Return (x, y) of the center of cell containing provided text 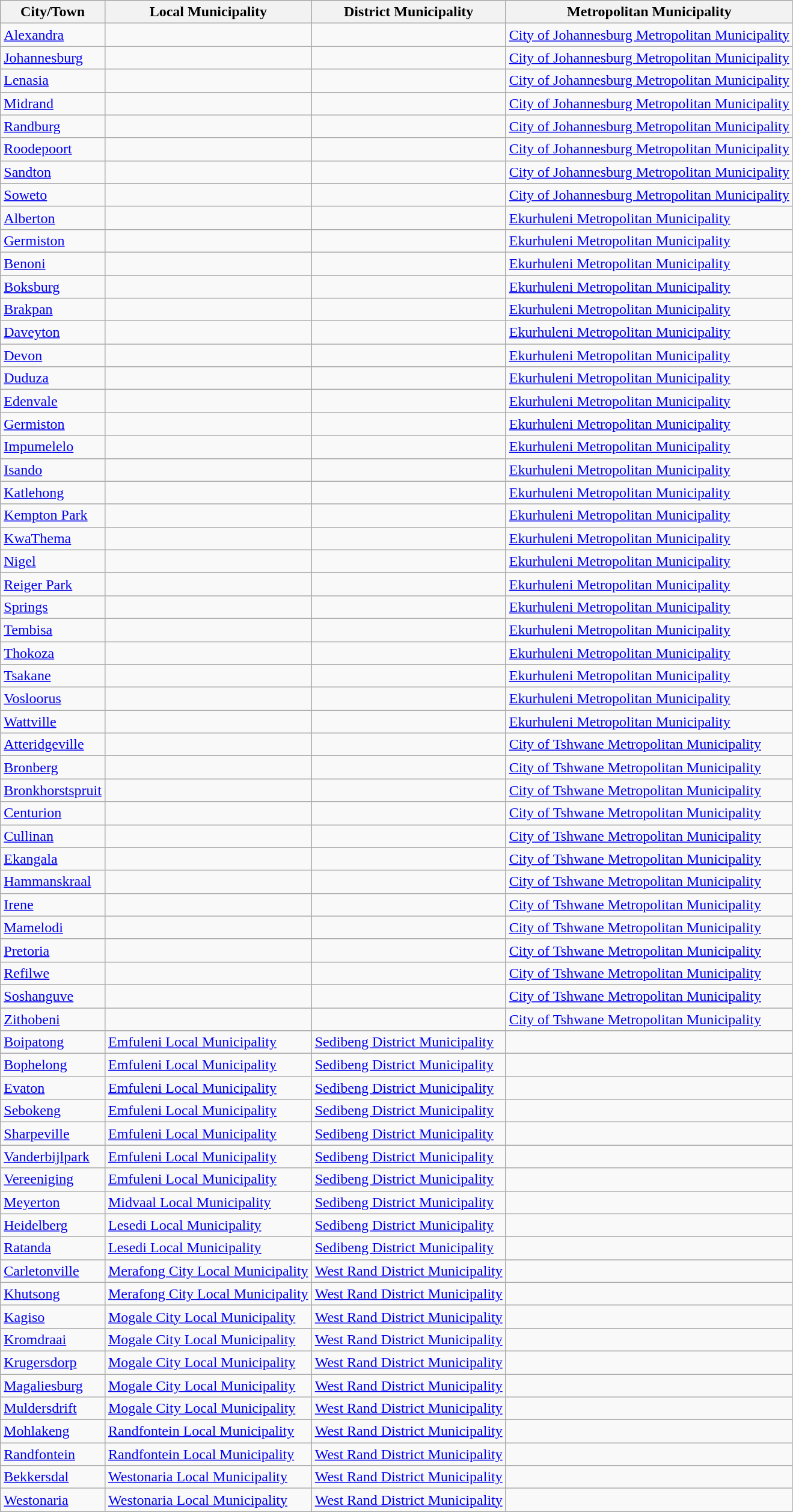
Bophelong (53, 1065)
Benoni (53, 263)
Refilwe (53, 973)
Reiger Park (53, 584)
Boipatong (53, 1042)
Sharpeville (53, 1134)
Soshanguve (53, 996)
Hammanskraal (53, 882)
Krugersdorp (53, 1362)
Midvaal Local Municipality (208, 1202)
Impumelelo (53, 447)
Daveyton (53, 333)
Metropolitan Municipality (649, 12)
City/Town (53, 12)
Tsakane (53, 676)
Khutsong (53, 1294)
Vosloorus (53, 699)
Brakpan (53, 310)
Randburg (53, 126)
Duduza (53, 378)
Bekkersdal (53, 1477)
Cullinan (53, 836)
KwaThema (53, 538)
Springs (53, 607)
District Municipality (409, 12)
Mohlakeng (53, 1431)
Roodepoort (53, 149)
Isando (53, 470)
Zithobeni (53, 1019)
Pretoria (53, 950)
Evaton (53, 1088)
Nigel (53, 561)
Devon (53, 355)
Mamelodi (53, 927)
Magaliesburg (53, 1385)
Thokoza (53, 653)
Sandton (53, 172)
Katlehong (53, 493)
Randfontein (53, 1454)
Local Municipality (208, 12)
Ekangala (53, 859)
Centurion (53, 813)
Sebokeng (53, 1111)
Vereeniging (53, 1179)
Kromdraai (53, 1339)
Meyerton (53, 1202)
Kempton Park (53, 515)
Tembisa (53, 630)
Wattville (53, 722)
Bronkhorstspruit (53, 790)
Midrand (53, 103)
Irene (53, 905)
Muldersdrift (53, 1409)
Lenasia (53, 81)
Heidelberg (53, 1225)
Alexandra (53, 35)
Westonaria (53, 1500)
Ratanda (53, 1248)
Carletonville (53, 1271)
Alberton (53, 218)
Kagiso (53, 1317)
Atteridgeville (53, 745)
Edenvale (53, 401)
Johannesburg (53, 58)
Soweto (53, 195)
Vanderbijlpark (53, 1157)
Bronberg (53, 767)
Boksburg (53, 287)
